Find where the given text appears and provide that cell's center as (X, Y) coordinate. 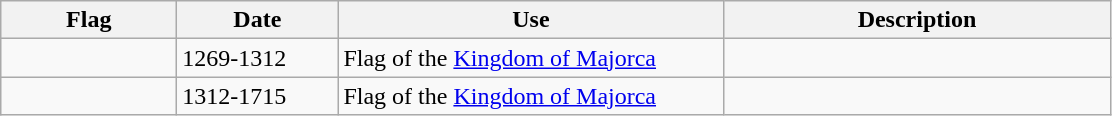
Use (531, 20)
1312-1715 (258, 96)
Description (917, 20)
Flag (89, 20)
1269-1312 (258, 58)
Date (258, 20)
